Find where the given text appears and provide that cell's center as [X, Y] coordinate. 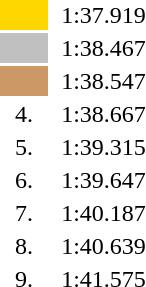
8. [24, 246]
4. [24, 114]
7. [24, 213]
5. [24, 147]
6. [24, 180]
